Detect which cell encompasses the target text, then output its (x, y) center coordinate. 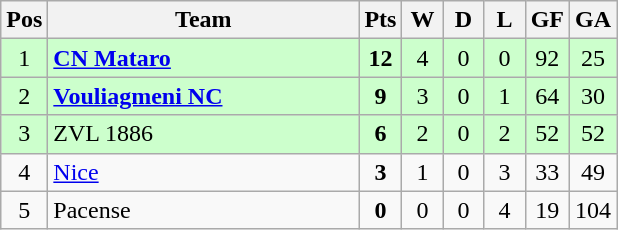
Pacense (204, 210)
GF (547, 20)
D (464, 20)
30 (594, 96)
L (504, 20)
9 (380, 96)
25 (594, 58)
19 (547, 210)
W (422, 20)
Pos (24, 20)
CN Mataro (204, 58)
92 (547, 58)
Pts (380, 20)
104 (594, 210)
5 (24, 210)
GA (594, 20)
Vouliagmeni NC (204, 96)
Nice (204, 172)
6 (380, 134)
ZVL 1886 (204, 134)
33 (547, 172)
Team (204, 20)
64 (547, 96)
12 (380, 58)
49 (594, 172)
